Locate the cell with the specified text and output its (x, y) center coordinate. 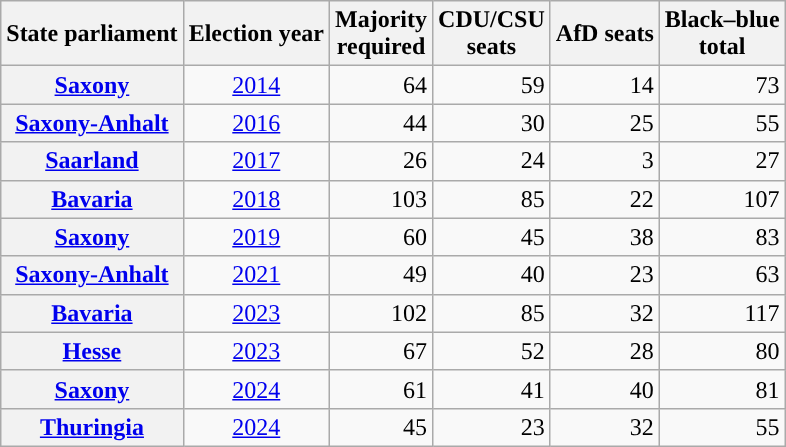
2016 (256, 123)
Saarland (92, 161)
22 (604, 199)
103 (380, 199)
44 (380, 123)
64 (380, 85)
Election year (256, 34)
26 (380, 161)
61 (380, 389)
81 (722, 389)
27 (722, 161)
60 (380, 237)
2019 (256, 237)
Thuringia (92, 427)
30 (492, 123)
107 (722, 199)
AfD seats (604, 34)
2021 (256, 275)
2014 (256, 85)
49 (380, 275)
52 (492, 351)
83 (722, 237)
59 (492, 85)
28 (604, 351)
67 (380, 351)
117 (722, 313)
38 (604, 237)
State parliament (92, 34)
CDU/CSUseats (492, 34)
102 (380, 313)
Majorityrequired (380, 34)
73 (722, 85)
14 (604, 85)
2018 (256, 199)
80 (722, 351)
Hesse (92, 351)
24 (492, 161)
2017 (256, 161)
63 (722, 275)
Black–bluetotal (722, 34)
41 (492, 389)
3 (604, 161)
25 (604, 123)
